Determine the [x, y] coordinate at the center of the cell enclosing the given text.  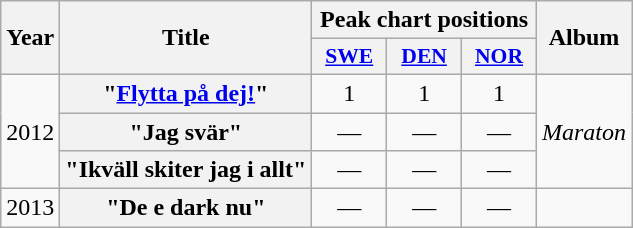
"Jag svär" [186, 131]
"De e dark nu" [186, 208]
Album [584, 38]
Maraton [584, 131]
Peak chart positions [424, 20]
2012 [30, 131]
Year [30, 38]
"Flytta på dej!" [186, 93]
SWE [350, 57]
DEN [424, 57]
2013 [30, 208]
Title [186, 38]
NOR [500, 57]
"Ikväll skiter jag i allt" [186, 170]
